Provide the [x, y] coordinate of the cell's center where the given text is located.  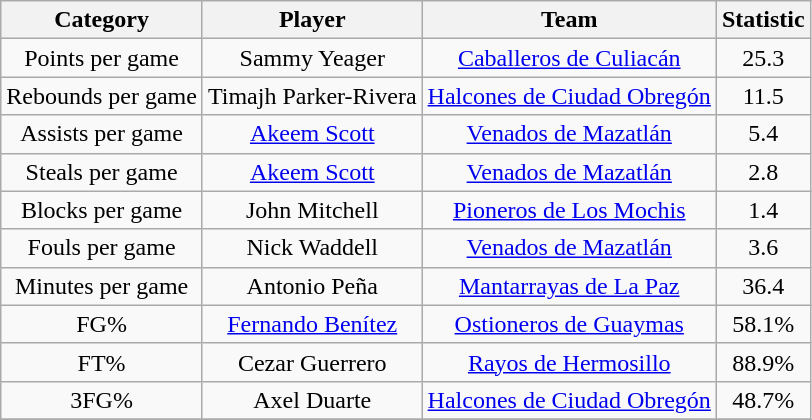
Category [102, 20]
Ostioneros de Guaymas [569, 324]
John Mitchell [312, 210]
Player [312, 20]
2.8 [763, 172]
1.4 [763, 210]
Blocks per game [102, 210]
Pioneros de Los Mochis [569, 210]
FT% [102, 362]
5.4 [763, 134]
FG% [102, 324]
Mantarrayas de La Paz [569, 286]
58.1% [763, 324]
Rayos de Hermosillo [569, 362]
Antonio Peña [312, 286]
Minutes per game [102, 286]
Assists per game [102, 134]
Statistic [763, 20]
Nick Waddell [312, 248]
3FG% [102, 400]
3.6 [763, 248]
88.9% [763, 362]
Fouls per game [102, 248]
Axel Duarte [312, 400]
48.7% [763, 400]
25.3 [763, 58]
36.4 [763, 286]
11.5 [763, 96]
Fernando Benítez [312, 324]
Points per game [102, 58]
Rebounds per game [102, 96]
Timajh Parker-Rivera [312, 96]
Caballeros de Culiacán [569, 58]
Team [569, 20]
Cezar Guerrero [312, 362]
Sammy Yeager [312, 58]
Steals per game [102, 172]
